Extract the [x, y] coordinate from the center of the cell holding the provided text.  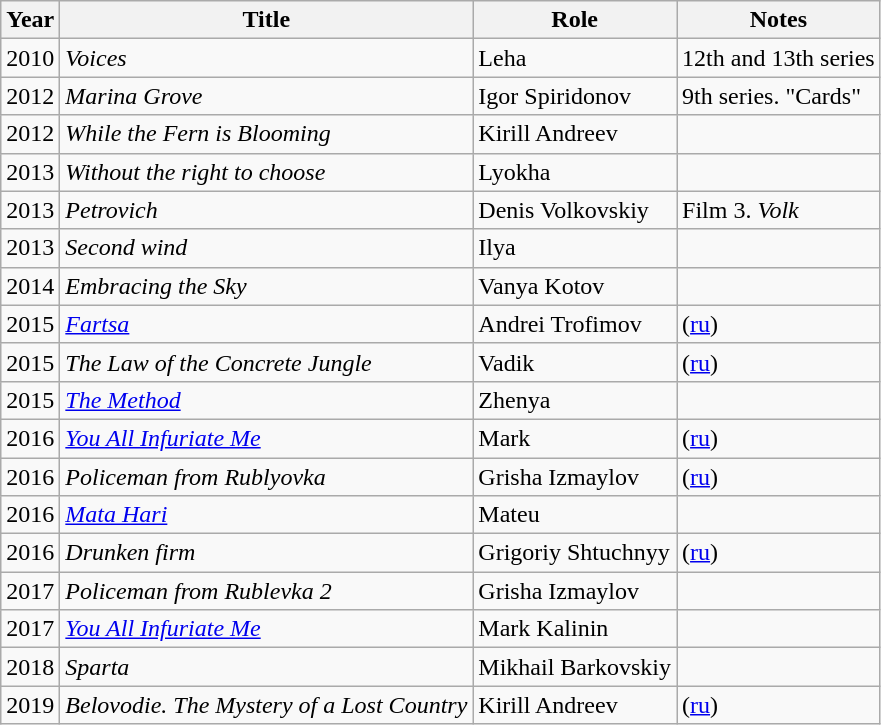
Lyokha [575, 172]
Mikhail Barkovskiy [575, 667]
2014 [30, 286]
The Method [266, 400]
Denis Volkovskiy [575, 210]
While the Fern is Blooming [266, 134]
Petrovich [266, 210]
Igor Spiridonov [575, 96]
Notes [779, 20]
Fartsa [266, 324]
Mark Kalinin [575, 629]
Sparta [266, 667]
Leha [575, 58]
2010 [30, 58]
Mark [575, 438]
Andrei Trofimov [575, 324]
Vadik [575, 362]
Vanya Kotov [575, 286]
Drunken firm [266, 553]
Year [30, 20]
9th series. "Cards" [779, 96]
Policeman from Rublevka 2 [266, 591]
Second wind [266, 248]
12th and 13th series [779, 58]
Title [266, 20]
Policeman from Rublyovka [266, 477]
Belovodie. The Mystery of a Lost Country [266, 705]
Embracing the Sky [266, 286]
Film 3. Volk [779, 210]
Ilya [575, 248]
2018 [30, 667]
Grigoriy Shtuchnyy [575, 553]
2019 [30, 705]
Role [575, 20]
Voices [266, 58]
Without the right to choose [266, 172]
The Law of the Concrete Jungle [266, 362]
Mata Hari [266, 515]
Mateu [575, 515]
Zhenya [575, 400]
Marina Grove [266, 96]
